Search for the cell housing the specified text and yield its (X, Y) center coordinate. 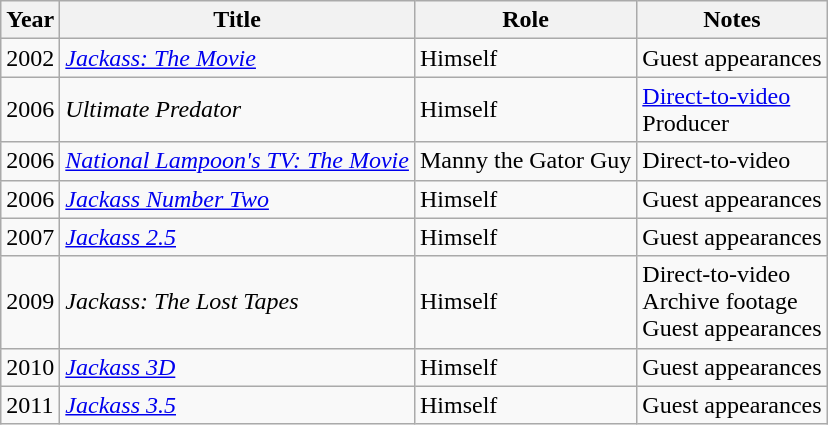
Direct-to-videoArchive footageGuest appearances (732, 302)
Manny the Gator Guy (525, 161)
2011 (30, 405)
National Lampoon's TV: The Movie (238, 161)
Direct-to-videoProducer (732, 110)
2010 (30, 367)
Year (30, 20)
Ultimate Predator (238, 110)
Jackass Number Two (238, 199)
Role (525, 20)
2009 (30, 302)
Title (238, 20)
Jackass 2.5 (238, 237)
2007 (30, 237)
Jackass 3D (238, 367)
Jackass: The Lost Tapes (238, 302)
Notes (732, 20)
Jackass: The Movie (238, 58)
2002 (30, 58)
Direct-to-video (732, 161)
Jackass 3.5 (238, 405)
